Search for the cell housing the specified text and yield its [X, Y] center coordinate. 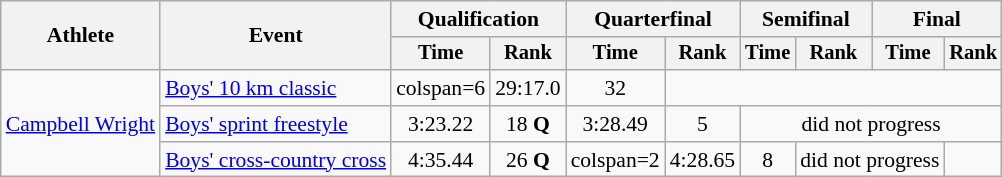
Final [937, 19]
5 [702, 124]
29:17.0 [528, 88]
Athlete [80, 36]
3:23.22 [440, 124]
Qualification [478, 19]
Event [276, 36]
colspan=6 [440, 88]
32 [616, 88]
Boys' sprint freestyle [276, 124]
18 Q [528, 124]
Semifinal [806, 19]
3:28.49 [616, 124]
Boys' 10 km classic [276, 88]
Quarterfinal [654, 19]
Campbell Wright [80, 124]
did not progress [871, 124]
